Search for the cell housing the specified text and yield its (X, Y) center coordinate. 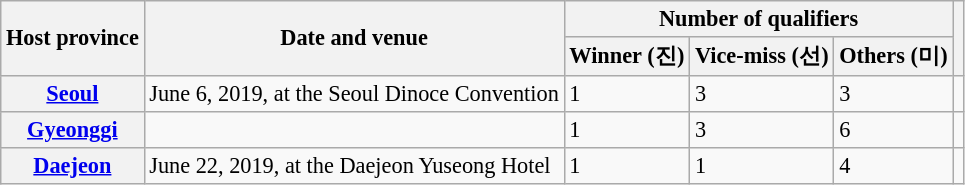
Vice-miss (선) (762, 56)
Gyeonggi (72, 129)
Seoul (72, 93)
Winner (진) (627, 56)
Others (미) (894, 56)
Daejeon (72, 165)
Date and venue (354, 38)
June 22, 2019, at the Daejeon Yuseong Hotel (354, 165)
June 6, 2019, at the Seoul Dinoce Convention (354, 93)
Host province (72, 38)
6 (894, 129)
Number of qualifiers (758, 19)
4 (894, 165)
